Detect which cell encompasses the target text, then output its [X, Y] center coordinate. 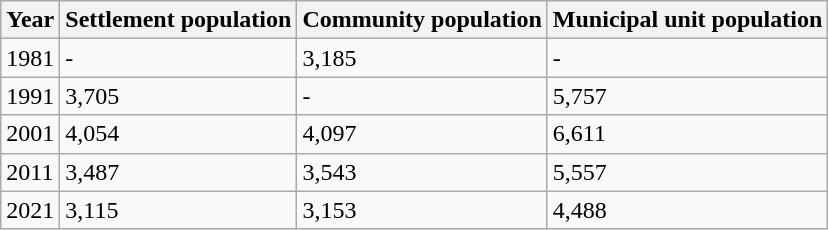
5,757 [687, 96]
Community population [422, 20]
3,543 [422, 172]
Settlement population [178, 20]
3,487 [178, 172]
4,097 [422, 134]
Year [30, 20]
2021 [30, 210]
2001 [30, 134]
3,185 [422, 58]
2011 [30, 172]
4,488 [687, 210]
5,557 [687, 172]
3,153 [422, 210]
Municipal unit population [687, 20]
6,611 [687, 134]
1981 [30, 58]
4,054 [178, 134]
3,705 [178, 96]
3,115 [178, 210]
1991 [30, 96]
